Detect which cell encompasses the target text, then output its (x, y) center coordinate. 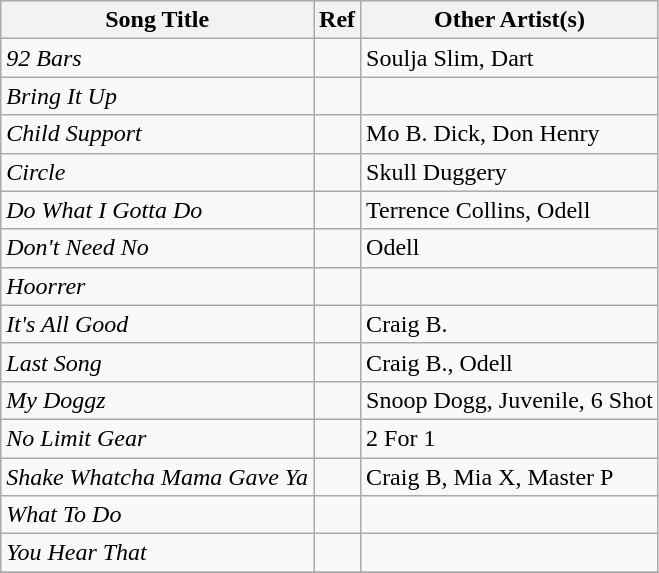
Odell (510, 248)
Craig B, Mia X, Master P (510, 477)
No Limit Gear (158, 438)
Other Artist(s) (510, 20)
Do What I Gotta Do (158, 210)
Ref (338, 20)
Shake Whatcha Mama Gave Ya (158, 477)
2 For 1 (510, 438)
Craig B., Odell (510, 362)
Craig B. (510, 324)
Hoorrer (158, 286)
Last Song (158, 362)
Child Support (158, 134)
Snoop Dogg, Juvenile, 6 Shot (510, 400)
Skull Duggery (510, 172)
My Doggz (158, 400)
Terrence Collins, Odell (510, 210)
92 Bars (158, 58)
Don't Need No (158, 248)
Song Title (158, 20)
Soulja Slim, Dart (510, 58)
It's All Good (158, 324)
You Hear That (158, 553)
Bring It Up (158, 96)
Circle (158, 172)
What To Do (158, 515)
Mo B. Dick, Don Henry (510, 134)
